Return the [x, y] coordinate for the center point of the cell that contains the specified text.  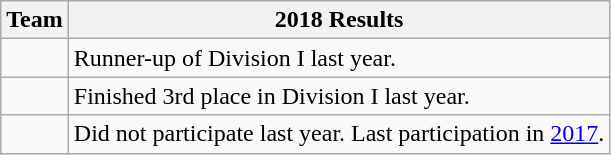
2018 Results [339, 20]
Finished 3rd place in Division I last year. [339, 96]
Did not participate last year. Last participation in 2017. [339, 134]
Runner-up of Division I last year. [339, 58]
Team [35, 20]
